Output the [x, y] coordinate of the center of the cell containing the given text.  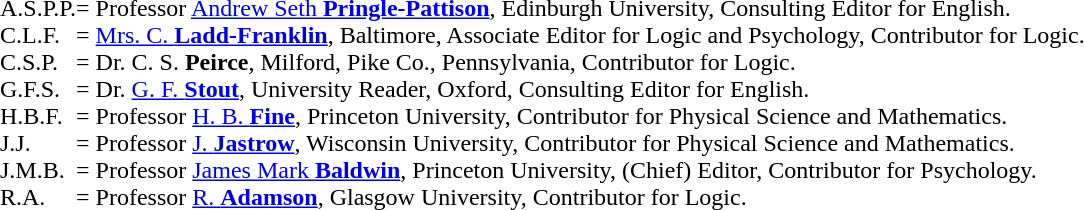
G.F.S. [38, 90]
J.J. [38, 144]
J.M.B. [38, 170]
H.B.F. [38, 116]
C.S.P. [38, 62]
C.L.F. [38, 36]
